Determine the (x, y) coordinate at the center of the cell enclosing the given text.  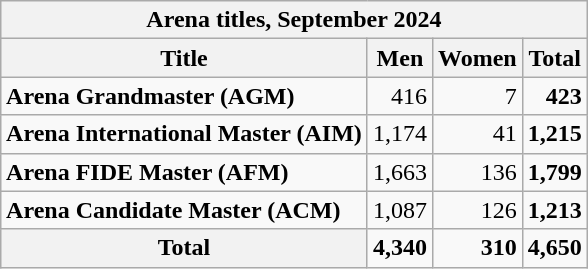
Arena International Master (AIM) (184, 134)
1,799 (554, 172)
Arena Grandmaster (AGM) (184, 96)
136 (477, 172)
Arena FIDE Master (AFM) (184, 172)
310 (477, 248)
Women (477, 58)
7 (477, 96)
126 (477, 210)
Men (400, 58)
4,650 (554, 248)
Title (184, 58)
Arena Candidate Master (ACM) (184, 210)
41 (477, 134)
416 (400, 96)
423 (554, 96)
Arena titles, September 2024 (294, 20)
1,215 (554, 134)
1,087 (400, 210)
1,213 (554, 210)
1,663 (400, 172)
1,174 (400, 134)
4,340 (400, 248)
